Return the (x, y) coordinate for the center point of the cell that contains the specified text.  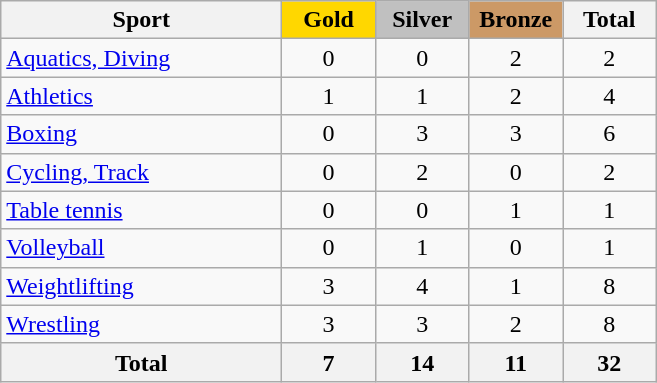
Cycling, Track (142, 172)
14 (422, 362)
Wrestling (142, 324)
Volleyball (142, 248)
Weightlifting (142, 286)
6 (609, 134)
Gold (329, 20)
Bronze (516, 20)
Aquatics, Diving (142, 58)
Athletics (142, 96)
32 (609, 362)
Boxing (142, 134)
Sport (142, 20)
Silver (422, 20)
11 (516, 362)
7 (329, 362)
Table tennis (142, 210)
